Determine the [X, Y] coordinate at the center of the cell enclosing the given text.  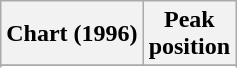
Peakposition [189, 34]
Chart (1996) [72, 34]
